Return (x, y) of the center of cell containing provided text 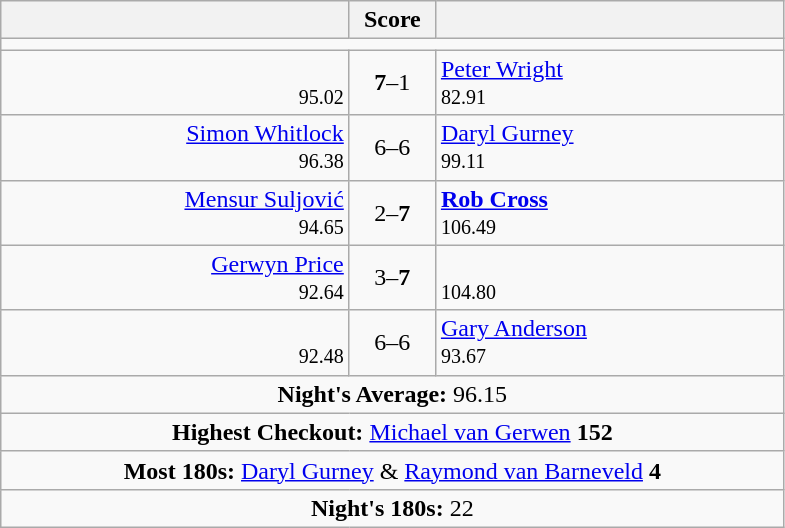
7–1 (392, 82)
Simon Whitlock 96.38 (176, 148)
Score (392, 20)
Peter Wright 82.91 (610, 82)
Gerwyn Price 92.64 (176, 278)
95.02 (176, 82)
Night's Average: 96.15 (392, 394)
92.48 (176, 342)
Night's 180s: 22 (392, 508)
Most 180s: Daryl Gurney & Raymond van Barneveld 4 (392, 470)
2–7 (392, 212)
Highest Checkout: Michael van Gerwen 152 (392, 432)
Rob Cross 106.49 (610, 212)
Daryl Gurney 99.11 (610, 148)
104.80 (610, 278)
Gary Anderson 93.67 (610, 342)
3–7 (392, 278)
Mensur Suljović 94.65 (176, 212)
